Return the [x, y] coordinate for the center point of the cell that contains the specified text.  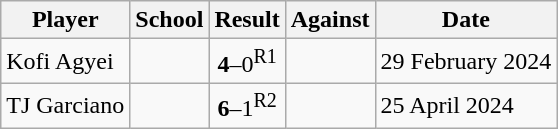
29 February 2024 [466, 62]
Kofi Agyei [66, 62]
TJ Garciano [66, 106]
Player [66, 20]
Against [330, 20]
4–0R1 [247, 62]
Date [466, 20]
6–1R2 [247, 106]
Result [247, 20]
School [170, 20]
25 April 2024 [466, 106]
